Identify which cell holds the provided text, then report its [X, Y] central coordinate. 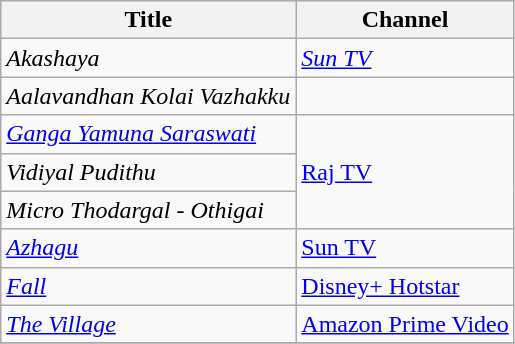
The Village [148, 324]
Fall [148, 286]
Aalavandhan Kolai Vazhakku [148, 96]
Azhagu [148, 248]
Title [148, 20]
Amazon Prime Video [405, 324]
Disney+ Hotstar [405, 286]
Raj TV [405, 172]
Ganga Yamuna Saraswati [148, 134]
Akashaya [148, 58]
Channel [405, 20]
Micro Thodargal - Othigai [148, 210]
Vidiyal Pudithu [148, 172]
